Scan for the cell matching the given text and deliver its [x, y] coordinate at center. 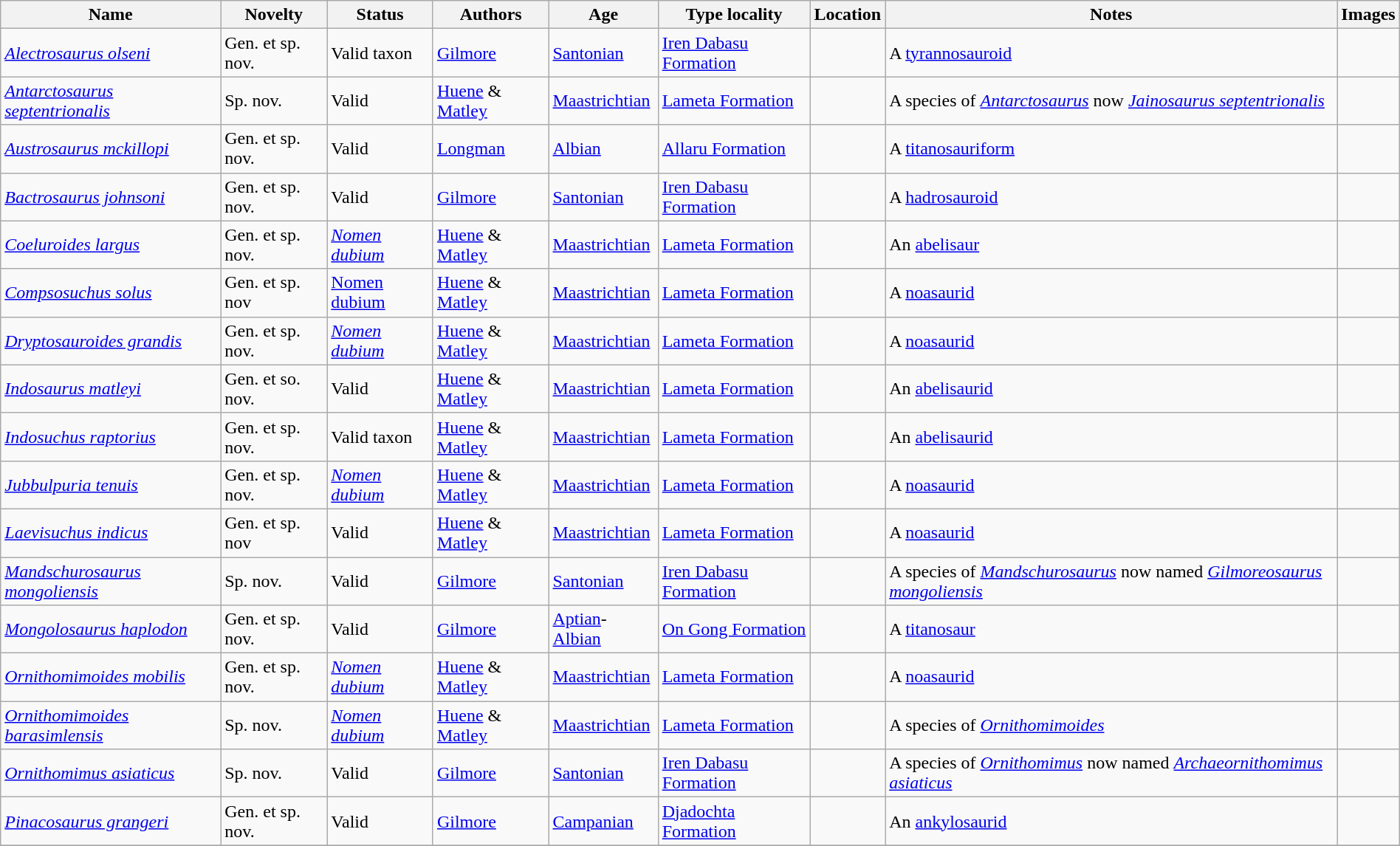
Indosaurus matleyi [111, 388]
Images [1368, 15]
A species of Antarctosaurus now Jainosaurus septentrionalis [1111, 100]
A hadrosauroid [1111, 196]
Bactrosaurus johnsoni [111, 196]
Pinacosaurus grangeri [111, 821]
Notes [1111, 15]
Mongolosaurus haplodon [111, 629]
Indosuchus raptorius [111, 437]
Ornithomimoides mobilis [111, 678]
Albian [603, 149]
An ankylosaurid [1111, 821]
Djadochta Formation [734, 821]
Longman [490, 149]
Dryptosauroides grandis [111, 341]
Jubbulpuria tenuis [111, 484]
Aptian-Albian [603, 629]
Type locality [734, 15]
Name [111, 15]
A species of Ornithomimus now named Archaeornithomimus asiaticus [1111, 774]
An abelisaur [1111, 245]
Compsosuchus solus [111, 292]
Ornithomimus asiaticus [111, 774]
Alectrosaurus olseni [111, 53]
Allaru Formation [734, 149]
Austrosaurus mckillopi [111, 149]
A titanosauriform [1111, 149]
Ornithomimoides barasimlensis [111, 725]
A titanosaur [1111, 629]
Laevisuchus indicus [111, 533]
Campanian [603, 821]
Mandschurosaurus mongoliensis [111, 580]
Novelty [274, 15]
A tyrannosauroid [1111, 53]
A species of Ornithomimoides [1111, 725]
Location [848, 15]
Status [380, 15]
A species of Mandschurosaurus now named Gilmoreosaurus mongoliensis [1111, 580]
Authors [490, 15]
Coeluroides largus [111, 245]
On Gong Formation [734, 629]
Age [603, 15]
Gen. et so. nov. [274, 388]
Antarctosaurus septentrionalis [111, 100]
